For the text-containing cell, return its midpoint in (X, Y) coordinate format. 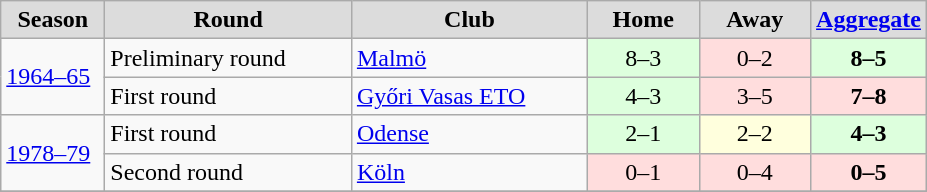
7–8 (869, 96)
2–2 (755, 134)
0–2 (755, 58)
Round (228, 20)
Home (643, 20)
8–5 (869, 58)
0–5 (869, 172)
Club (469, 20)
1964–65 (53, 77)
Aggregate (869, 20)
Away (755, 20)
Köln (469, 172)
Malmö (469, 58)
Preliminary round (228, 58)
Odense (469, 134)
0–1 (643, 172)
3–5 (755, 96)
Season (53, 20)
Győri Vasas ETO (469, 96)
0–4 (755, 172)
2–1 (643, 134)
1978–79 (53, 153)
Second round (228, 172)
8–3 (643, 58)
